Output the [X, Y] coordinate of the center of the cell containing the given text.  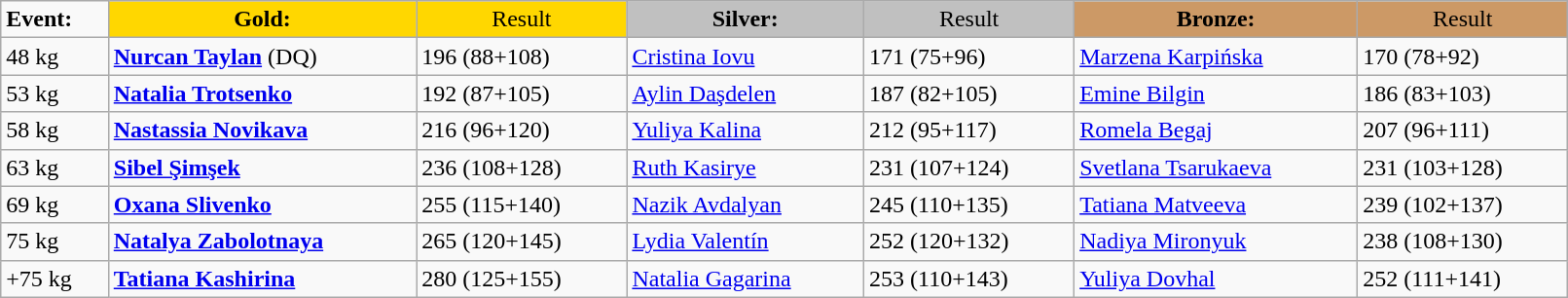
Natalia Trotsenko [263, 93]
Nastassia Novikava [263, 130]
Natalia Gagarina [746, 279]
58 kg [55, 130]
63 kg [55, 168]
212 (95+117) [969, 130]
Romela Begaj [1217, 130]
Yuliya Dovhal [1217, 279]
192 (87+105) [522, 93]
Nazik Avdalyan [746, 205]
Svetlana Tsarukaeva [1217, 168]
69 kg [55, 205]
236 (108+128) [522, 168]
187 (82+105) [969, 93]
Marzena Karpińska [1217, 56]
Oxana Slivenko [263, 205]
Silver: [746, 19]
239 (102+137) [1463, 205]
171 (75+96) [969, 56]
255 (115+140) [522, 205]
265 (120+145) [522, 242]
216 (96+120) [522, 130]
Sibel Şimşek [263, 168]
280 (125+155) [522, 279]
196 (88+108) [522, 56]
53 kg [55, 93]
207 (96+111) [1463, 130]
Aylin Daşdelen [746, 93]
170 (78+92) [1463, 56]
Tatiana Kashirina [263, 279]
Bronze: [1217, 19]
Lydia Valentín [746, 242]
245 (110+135) [969, 205]
Ruth Kasirye [746, 168]
Emine Bilgin [1217, 93]
186 (83+103) [1463, 93]
252 (111+141) [1463, 279]
Event: [55, 19]
Natalya Zabolotnaya [263, 242]
252 (120+132) [969, 242]
231 (103+128) [1463, 168]
238 (108+130) [1463, 242]
231 (107+124) [969, 168]
+75 kg [55, 279]
Yuliya Kalina [746, 130]
Nadiya Mironyuk [1217, 242]
Cristina Iovu [746, 56]
Nurcan Taylan (DQ) [263, 56]
75 kg [55, 242]
48 kg [55, 56]
Gold: [263, 19]
Tatiana Matveeva [1217, 205]
253 (110+143) [969, 279]
